Provide the [x, y] coordinate of the cell's center where the given text is located.  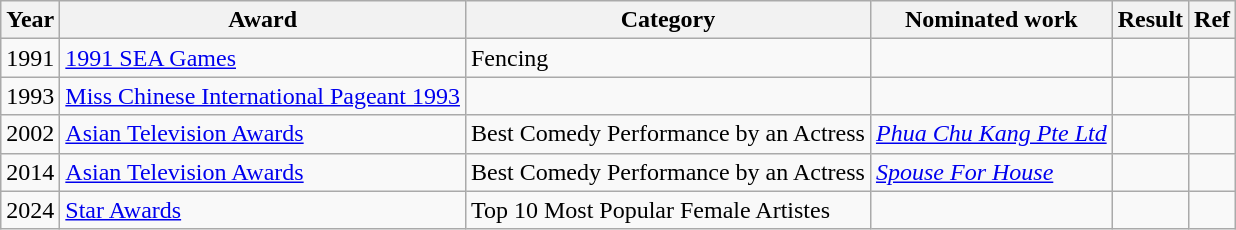
Miss Chinese International Pageant 1993 [263, 96]
2002 [30, 134]
Result [1150, 20]
Nominated work [991, 20]
1991 [30, 58]
Star Awards [263, 210]
Phua Chu Kang Pte Ltd [991, 134]
Category [668, 20]
Spouse For House [991, 172]
Award [263, 20]
Year [30, 20]
2024 [30, 210]
1991 SEA Games [263, 58]
Ref [1212, 20]
Fencing [668, 58]
2014 [30, 172]
1993 [30, 96]
Top 10 Most Popular Female Artistes [668, 210]
